Identify which cell holds the provided text, then report its (X, Y) central coordinate. 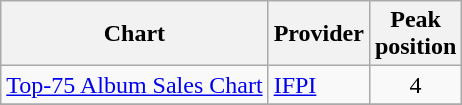
Peakposition (415, 34)
Provider (318, 34)
IFPI (318, 85)
Chart (134, 34)
Top-75 Album Sales Chart (134, 85)
4 (415, 85)
